Return (X, Y) of the center of cell containing provided text 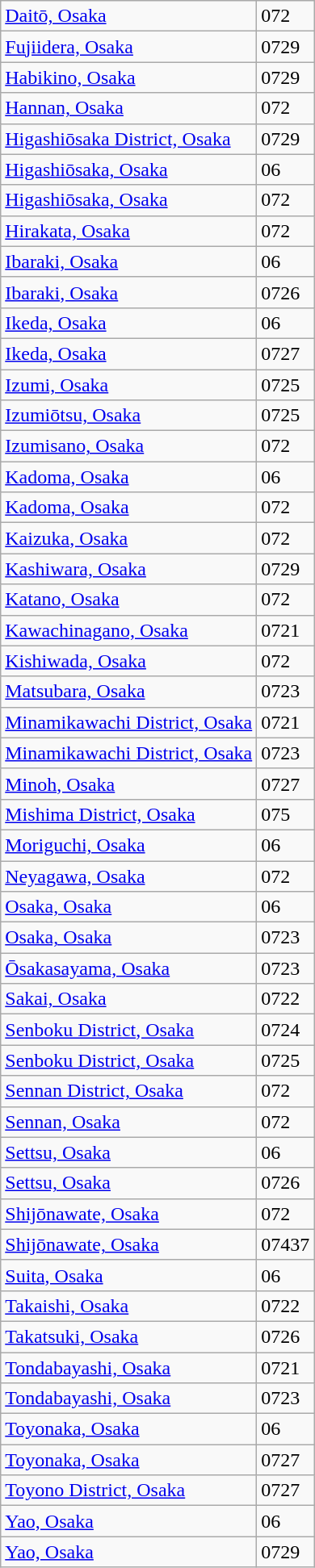
0724 (286, 1030)
Kashiwara, Osaka (129, 569)
Izumiōtsu, Osaka (129, 416)
Suita, Osaka (129, 1275)
Higashiōsaka District, Osaka (129, 139)
Matsubara, Osaka (129, 692)
Daitō, Osaka (129, 16)
Katano, Osaka (129, 600)
Minoh, Osaka (129, 784)
Hirakata, Osaka (129, 231)
Ōsakasayama, Osaka (129, 968)
Mishima District, Osaka (129, 814)
Moriguchi, Osaka (129, 845)
Sakai, Osaka (129, 999)
Kawachinagano, Osaka (129, 630)
Fujiidera, Osaka (129, 47)
07437 (286, 1244)
Takatsuki, Osaka (129, 1336)
Takaishi, Osaka (129, 1306)
Habikino, Osaka (129, 77)
Hannan, Osaka (129, 108)
075 (286, 814)
Kaizuka, Osaka (129, 538)
Kishiwada, Osaka (129, 661)
Sennan District, Osaka (129, 1091)
Toyono District, Osaka (129, 1491)
Izumi, Osaka (129, 385)
Sennan, Osaka (129, 1122)
Izumisano, Osaka (129, 446)
Neyagawa, Osaka (129, 876)
